From the cell containing the given text, extract its center point as [x, y] coordinate. 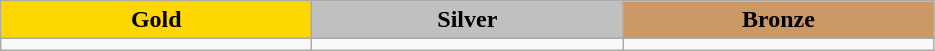
Bronze [778, 20]
Gold [156, 20]
Silver [468, 20]
